Locate the cell with the specified text and output its [X, Y] center coordinate. 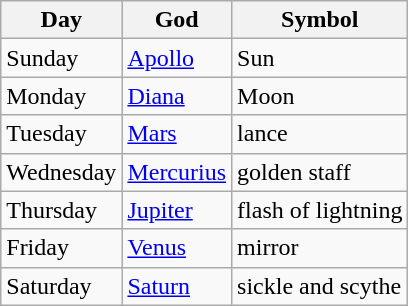
flash of lightning [320, 210]
God [177, 20]
Mercurius [177, 172]
mirror [320, 248]
Wednesday [62, 172]
Sun [320, 58]
Saturn [177, 286]
Diana [177, 96]
golden staff [320, 172]
Monday [62, 96]
Apollo [177, 58]
Venus [177, 248]
Tuesday [62, 134]
sickle and scythe [320, 286]
Friday [62, 248]
Saturday [62, 286]
Mars [177, 134]
Thursday [62, 210]
lance [320, 134]
Moon [320, 96]
Day [62, 20]
Jupiter [177, 210]
Symbol [320, 20]
Sunday [62, 58]
